Determine the (x, y) coordinate at the center of the cell enclosing the given text.  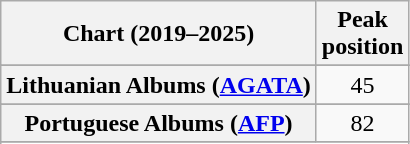
Peakposition (362, 34)
Chart (2019–2025) (159, 34)
45 (362, 85)
82 (362, 123)
Lithuanian Albums (AGATA) (159, 85)
Portuguese Albums (AFP) (159, 123)
